Detect which cell encompasses the target text, then output its [X, Y] center coordinate. 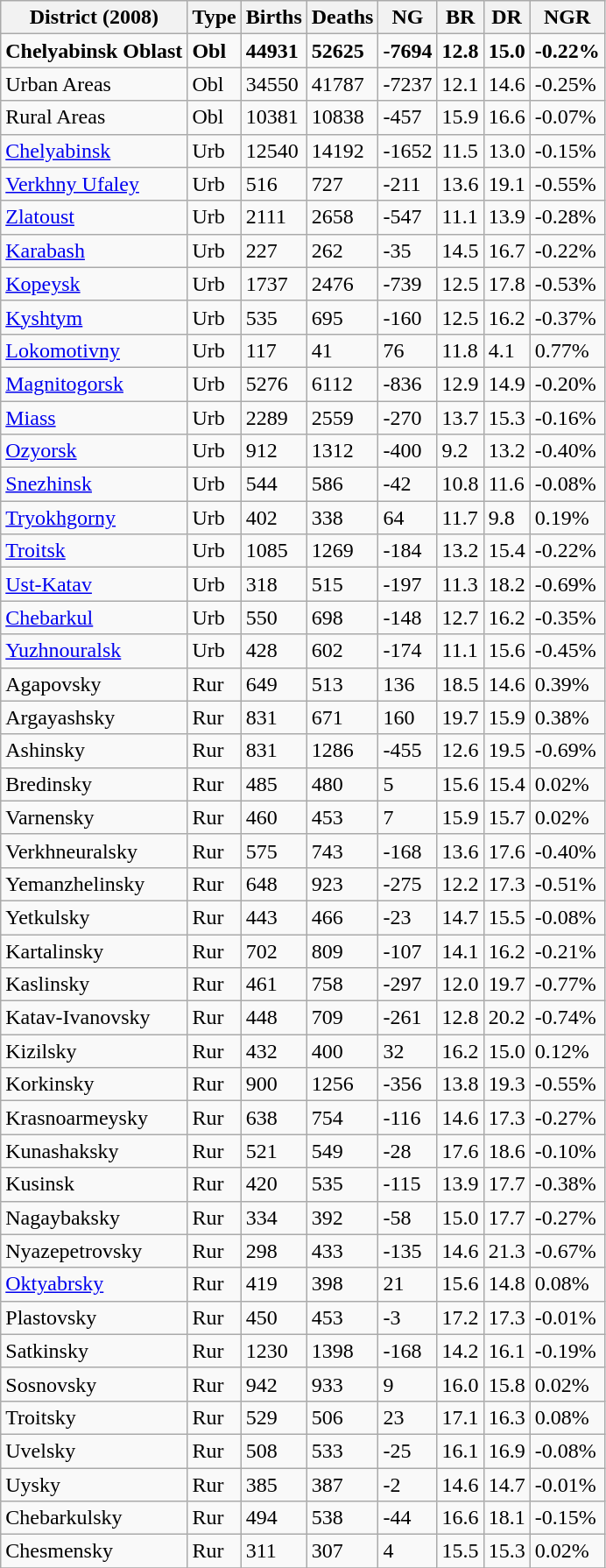
Births [273, 18]
9 [408, 1384]
Tryokhgorny [95, 518]
508 [273, 1451]
32 [408, 1051]
14192 [342, 151]
21.3 [506, 1251]
20.2 [506, 1018]
Lokomotivny [95, 350]
18.5 [461, 684]
-23 [408, 917]
-0.37% [567, 317]
649 [273, 684]
1230 [273, 1351]
549 [342, 1151]
0.77% [567, 350]
17.1 [461, 1417]
-0.74% [567, 1018]
16.0 [461, 1384]
671 [342, 717]
-836 [408, 384]
Kusinsk [95, 1184]
-0.45% [567, 651]
NGR [567, 18]
Nyazepetrovsky [95, 1251]
-3 [408, 1317]
Plastovsky [95, 1317]
Kaslinsky [95, 985]
Deaths [342, 18]
318 [273, 584]
15.8 [506, 1384]
743 [342, 851]
923 [342, 884]
21 [408, 1284]
-0.07% [567, 117]
11.5 [461, 151]
-0.25% [567, 84]
1312 [342, 451]
Oktyabrsky [95, 1284]
544 [273, 484]
912 [273, 451]
419 [273, 1284]
Type [214, 18]
4.1 [506, 350]
-135 [408, 1251]
227 [273, 251]
433 [342, 1251]
Troitsky [95, 1417]
12.2 [461, 884]
1286 [342, 751]
1085 [273, 551]
11.7 [461, 518]
933 [342, 1384]
11.3 [461, 584]
Yemanzhelinsky [95, 884]
-0.35% [567, 618]
529 [273, 1417]
-261 [408, 1018]
648 [273, 884]
12.9 [461, 384]
12.1 [461, 84]
-0.20% [567, 384]
Katav-Ivanovsky [95, 1018]
7 [408, 817]
400 [342, 1051]
18.2 [506, 584]
2476 [342, 284]
-116 [408, 1118]
2559 [342, 418]
-0.51% [567, 884]
Sosnovsky [95, 1384]
513 [342, 684]
9.8 [506, 518]
-28 [408, 1151]
Argayashsky [95, 717]
41 [342, 350]
18.6 [506, 1151]
-457 [408, 117]
698 [342, 618]
Yuzhnouralsk [95, 651]
12.7 [461, 618]
709 [342, 1018]
Chelyabinsk Oblast [95, 51]
-58 [408, 1218]
-0.21% [567, 950]
0.39% [567, 684]
262 [342, 251]
385 [273, 1485]
41787 [342, 84]
-1652 [408, 151]
-0.28% [567, 217]
461 [273, 985]
695 [342, 317]
Kunashaksky [95, 1151]
538 [342, 1518]
Ashinsky [95, 751]
1398 [342, 1351]
Yetkulsky [95, 917]
Kizilsky [95, 1051]
550 [273, 618]
-42 [408, 484]
-107 [408, 950]
338 [342, 518]
14.8 [506, 1284]
NG [408, 18]
16.3 [506, 1417]
Verkhny Ufaley [95, 184]
-35 [408, 251]
-7694 [408, 51]
Verkhneuralsky [95, 851]
160 [408, 717]
516 [273, 184]
638 [273, 1118]
448 [273, 1018]
10381 [273, 117]
428 [273, 651]
727 [342, 184]
0.38% [567, 717]
19.5 [506, 751]
11.6 [506, 484]
-148 [408, 618]
575 [273, 851]
Satkinsky [95, 1351]
-25 [408, 1451]
942 [273, 1384]
13.0 [506, 151]
14.2 [461, 1351]
-0.67% [567, 1251]
44931 [273, 51]
10838 [342, 117]
Ust-Katav [95, 584]
2111 [273, 217]
-0.10% [567, 1151]
19.1 [506, 184]
136 [408, 684]
DR [506, 18]
BR [461, 18]
Snezhinsk [95, 484]
-270 [408, 418]
Urban Areas [95, 84]
-547 [408, 217]
19.3 [506, 1084]
Rural Areas [95, 117]
0.12% [567, 1051]
23 [408, 1417]
12.0 [461, 985]
298 [273, 1251]
64 [408, 518]
480 [342, 784]
485 [273, 784]
Chebarkul [95, 618]
521 [273, 1151]
900 [273, 1084]
443 [273, 917]
14.1 [461, 950]
6112 [342, 384]
494 [273, 1518]
387 [342, 1485]
Kartalinsky [95, 950]
Magnitogorsk [95, 384]
-7237 [408, 84]
602 [342, 651]
16.9 [506, 1451]
Ozyorsk [95, 451]
398 [342, 1284]
14.5 [461, 251]
-184 [408, 551]
2658 [342, 217]
15.7 [506, 817]
District (2008) [95, 18]
-2 [408, 1485]
-0.53% [567, 284]
809 [342, 950]
420 [273, 1184]
Chesmensky [95, 1551]
Karabash [95, 251]
11.8 [461, 350]
-44 [408, 1518]
-197 [408, 584]
Kyshtym [95, 317]
515 [342, 584]
Bredinsky [95, 784]
-0.16% [567, 418]
Chelyabinsk [95, 151]
754 [342, 1118]
460 [273, 817]
1256 [342, 1084]
17.2 [461, 1317]
-174 [408, 651]
9.2 [461, 451]
Uysky [95, 1485]
-400 [408, 451]
450 [273, 1317]
18.1 [506, 1518]
13.7 [461, 418]
Troitsk [95, 551]
-275 [408, 884]
16.7 [506, 251]
533 [342, 1451]
Kopeysk [95, 284]
506 [342, 1417]
34550 [273, 84]
2289 [273, 418]
17.8 [506, 284]
-211 [408, 184]
702 [273, 950]
-0.19% [567, 1351]
5 [408, 784]
13.8 [461, 1084]
-160 [408, 317]
Nagaybaksky [95, 1218]
12540 [273, 151]
12.6 [461, 751]
Varnensky [95, 817]
-739 [408, 284]
1269 [342, 551]
-297 [408, 985]
392 [342, 1218]
Krasnoarmeysky [95, 1118]
76 [408, 350]
-115 [408, 1184]
Uvelsky [95, 1451]
466 [342, 917]
586 [342, 484]
Zlatoust [95, 217]
Chebarkulsky [95, 1518]
311 [273, 1551]
14.9 [506, 384]
402 [273, 518]
307 [342, 1551]
52625 [342, 51]
432 [273, 1051]
-356 [408, 1084]
1737 [273, 284]
-455 [408, 751]
10.8 [461, 484]
334 [273, 1218]
Korkinsky [95, 1084]
-0.38% [567, 1184]
Agapovsky [95, 684]
5276 [273, 384]
-0.77% [567, 985]
4 [408, 1551]
Miass [95, 418]
117 [273, 350]
0.19% [567, 518]
758 [342, 985]
